Scan for the cell matching the given text and deliver its [X, Y] coordinate at center. 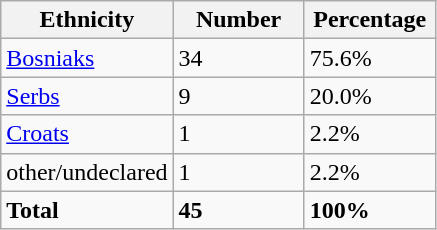
75.6% [370, 58]
Total [87, 210]
45 [238, 210]
Percentage [370, 20]
Serbs [87, 96]
34 [238, 58]
Ethnicity [87, 20]
100% [370, 210]
Number [238, 20]
Bosniaks [87, 58]
Croats [87, 134]
9 [238, 96]
20.0% [370, 96]
other/undeclared [87, 172]
